Capture the cell that displays the provided text and extract its (x, y) central coordinate. 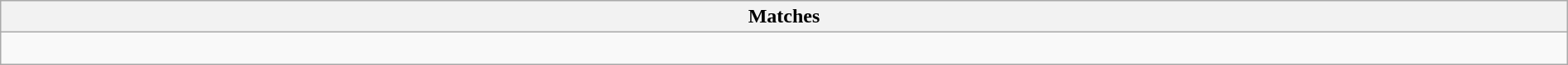
Matches (784, 17)
